Capture the cell that displays the provided text and extract its [X, Y] central coordinate. 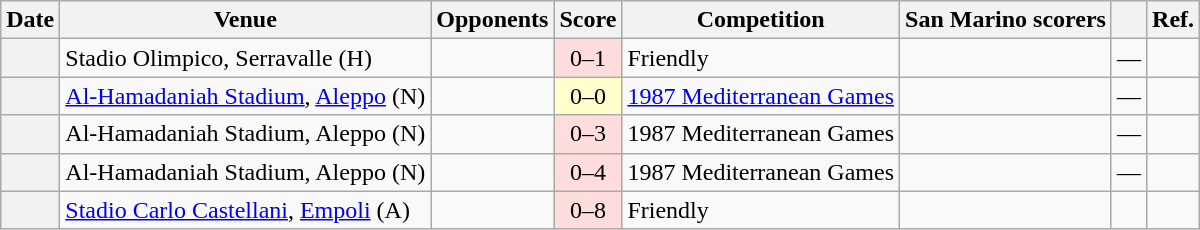
San Marino scorers [1006, 20]
Opponents [492, 20]
Score [588, 20]
0–3 [588, 134]
0–0 [588, 96]
Stadio Carlo Castellani, Empoli (A) [246, 210]
Stadio Olimpico, Serravalle (H) [246, 58]
Date [30, 20]
0–1 [588, 58]
0–4 [588, 172]
Venue [246, 20]
0–8 [588, 210]
Ref. [1174, 20]
Competition [761, 20]
